Pinpoint the cell where the given text exists, returning its [x, y] midpoint coordinate. 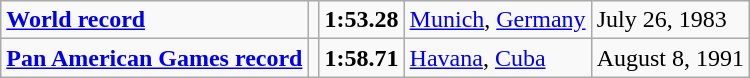
World record [154, 20]
Havana, Cuba [498, 58]
August 8, 1991 [670, 58]
Pan American Games record [154, 58]
July 26, 1983 [670, 20]
1:53.28 [362, 20]
Munich, Germany [498, 20]
1:58.71 [362, 58]
